Extract the (x, y) coordinate from the center of the cell holding the provided text.  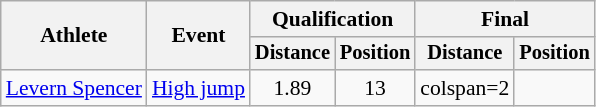
Final (504, 19)
Event (198, 36)
High jump (198, 88)
Levern Spencer (74, 88)
1.89 (292, 88)
colspan=2 (464, 88)
13 (375, 88)
Athlete (74, 36)
Qualification (332, 19)
